Provide the [X, Y] coordinate of the cell's center where the given text is located.  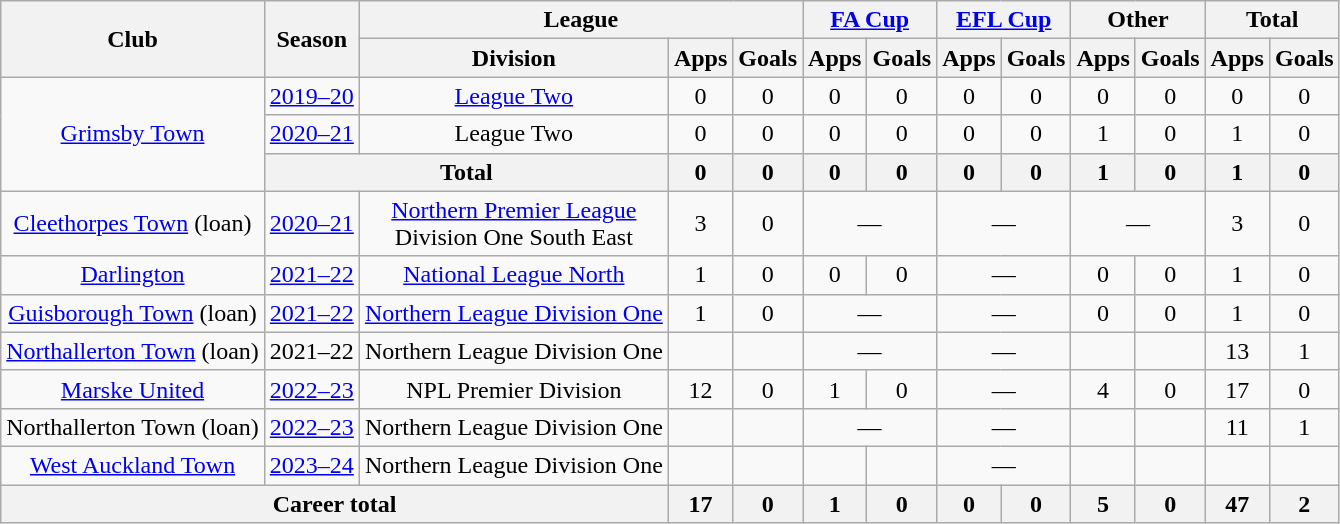
Other [1138, 20]
NPL Premier Division [514, 389]
West Auckland Town [133, 465]
FA Cup [870, 20]
12 [700, 389]
4 [1103, 389]
National League North [514, 275]
Cleethorpes Town (loan) [133, 224]
Season [312, 39]
Grimsby Town [133, 134]
Career total [335, 503]
Darlington [133, 275]
2023–24 [312, 465]
2 [1304, 503]
Guisborough Town (loan) [133, 313]
EFL Cup [1004, 20]
Division [514, 58]
Northern Premier LeagueDivision One South East [514, 224]
Marske United [133, 389]
Club [133, 39]
11 [1237, 427]
5 [1103, 503]
13 [1237, 351]
2019–20 [312, 96]
League [580, 20]
47 [1237, 503]
